Find where the given text appears and provide that cell's center as [X, Y] coordinate. 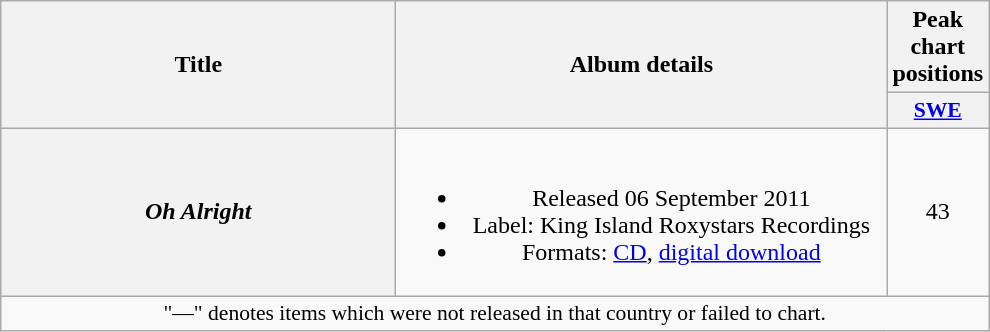
43 [938, 212]
"—" denotes items which were not released in that country or failed to chart. [495, 314]
Peak chart positions [938, 47]
Released 06 September 2011Label: King Island Roxystars RecordingsFormats: CD, digital download [642, 212]
Title [198, 65]
Oh Alright [198, 212]
Album details [642, 65]
SWE [938, 111]
